Search for the cell housing the specified text and yield its [x, y] center coordinate. 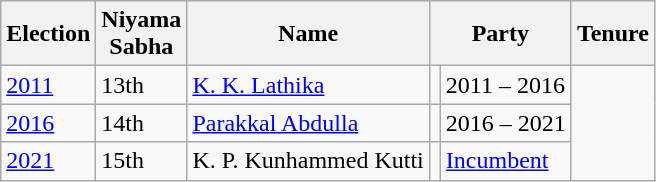
K. K. Lathika [308, 85]
13th [142, 85]
Parakkal Abdulla [308, 123]
2016 [48, 123]
2016 – 2021 [506, 123]
Name [308, 34]
Election [48, 34]
Tenure [612, 34]
2011 [48, 85]
14th [142, 123]
NiyamaSabha [142, 34]
Party [500, 34]
K. P. Kunhammed Kutti [308, 161]
2011 – 2016 [506, 85]
15th [142, 161]
2021 [48, 161]
Incumbent [506, 161]
